Return (x, y) of the center of cell containing provided text 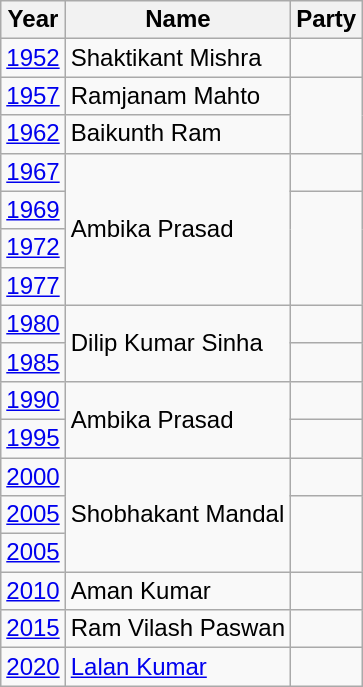
2000 (33, 477)
1990 (33, 400)
Ramjanam Mahto (178, 96)
2010 (33, 591)
1972 (33, 248)
Ram Vilash Paswan (178, 629)
1985 (33, 362)
1952 (33, 58)
Shaktikant Mishra (178, 58)
Lalan Kumar (178, 667)
1969 (33, 210)
1957 (33, 96)
Aman Kumar (178, 591)
1977 (33, 286)
Name (178, 20)
Party (326, 20)
Baikunth Ram (178, 134)
Shobhakant Mandal (178, 515)
Dilip Kumar Sinha (178, 343)
1967 (33, 172)
Year (33, 20)
2015 (33, 629)
1980 (33, 324)
1962 (33, 134)
1995 (33, 438)
2020 (33, 667)
